Capture the cell that displays the provided text and extract its (X, Y) central coordinate. 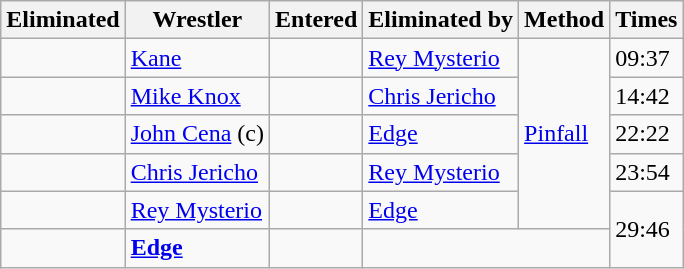
23:54 (646, 172)
Pinfall (564, 134)
Kane (197, 58)
Eliminated by (441, 20)
John Cena (c) (197, 134)
Times (646, 20)
22:22 (646, 134)
Method (564, 20)
Mike Knox (197, 96)
14:42 (646, 96)
Wrestler (197, 20)
Entered (316, 20)
09:37 (646, 58)
29:46 (646, 229)
Eliminated (63, 20)
